Return [X, Y] of the center of cell containing provided text 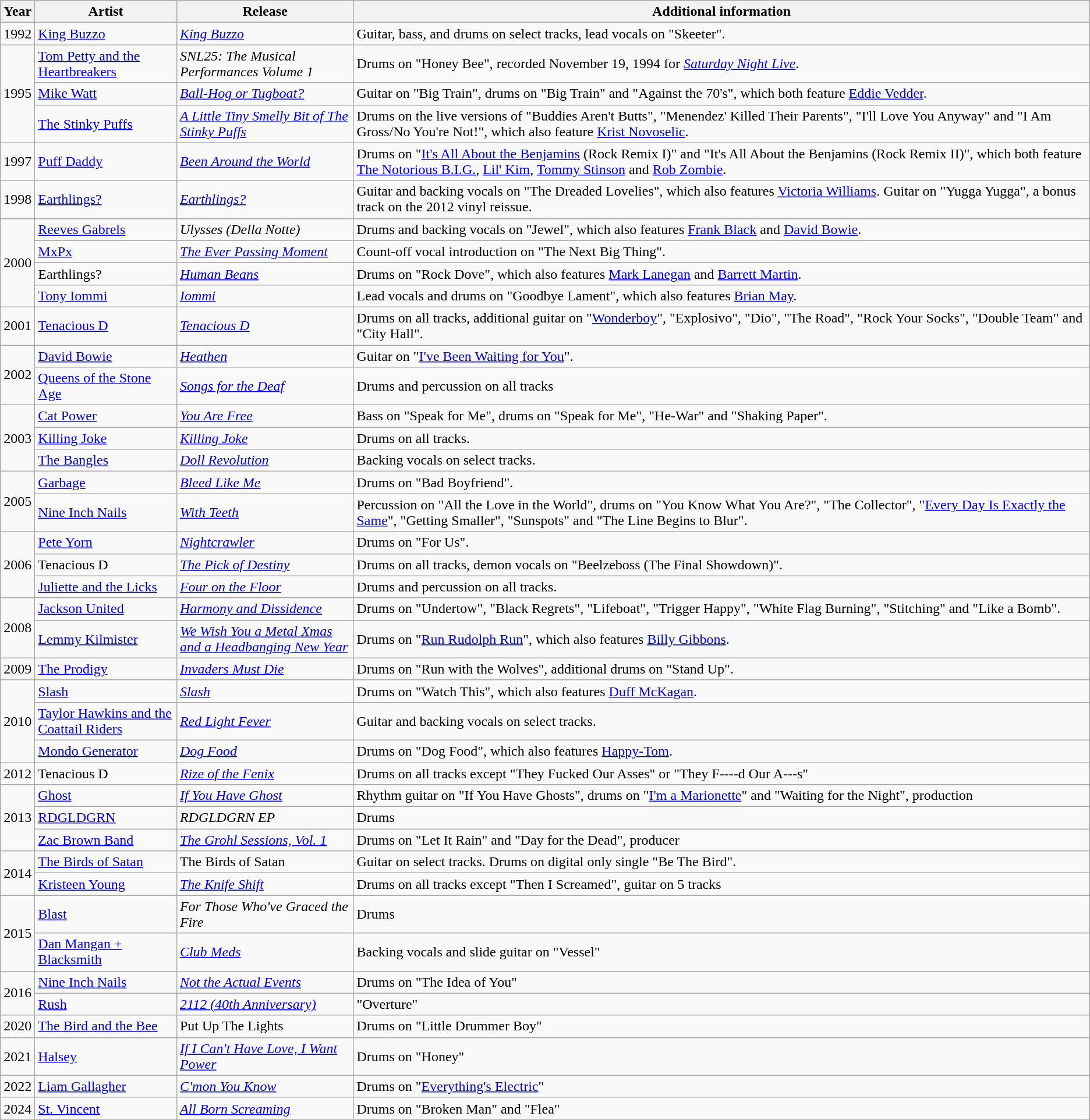
Heathen [265, 356]
Guitar on select tracks. Drums on digital only single "Be The Bird". [721, 862]
For Those Who've Graced the Fire [265, 914]
Jackson United [106, 609]
Juliette and the Licks [106, 587]
Drums on "Let It Rain" and "Day for the Dead", producer [721, 840]
Drums on all tracks. [721, 438]
Backing vocals and slide guitar on "Vessel" [721, 952]
The Pick of Destiny [265, 565]
The Prodigy [106, 669]
Drums and percussion on all tracks [721, 387]
Kristeen Young [106, 884]
Bleed Like Me [265, 483]
Iommi [265, 296]
2009 [17, 669]
Drums on all tracks, additional guitar on "Wonderboy", "Explosivo", "Dio", "The Road", "Rock Your Socks", "Double Team" and "City Hall". [721, 326]
Drums and percussion on all tracks. [721, 587]
2021 [17, 1056]
"Overture" [721, 1004]
We Wish You a Metal Xmas and a Headbanging New Year [265, 639]
Cat Power [106, 416]
C'mon You Know [265, 1086]
Drums on "Broken Man" and "Flea" [721, 1108]
Harmony and Dissidence [265, 609]
Guitar, bass, and drums on select tracks, lead vocals on "Skeeter". [721, 34]
Drums on "Rock Dove", which also features Mark Lanegan and Barrett Martin. [721, 274]
St. Vincent [106, 1108]
Ulysses (Della Notte) [265, 229]
Invaders Must Die [265, 669]
Additional information [721, 12]
Drums on "Undertow", "Black Regrets", "Lifeboat", "Trigger Happy", "White Flag Burning", "Stitching" and "Like a Bomb". [721, 609]
Drums on "For Us". [721, 543]
RDGLDGRN [106, 818]
Nightcrawler [265, 543]
Four on the Floor [265, 587]
A Little Tiny Smelly Bit of The Stinky Puffs [265, 123]
You Are Free [265, 416]
Reeves Gabrels [106, 229]
Drums on "Honey Bee", recorded November 19, 1994 for Saturday Night Live. [721, 64]
All Born Screaming [265, 1108]
Zac Brown Band [106, 840]
2000 [17, 263]
2010 [17, 721]
Liam Gallagher [106, 1086]
2112 (40th Anniversary) [265, 1004]
Been Around the World [265, 162]
MxPx [106, 251]
Release [265, 12]
Artist [106, 12]
Drums on "Honey" [721, 1056]
Mondo Generator [106, 751]
2020 [17, 1026]
Drums on "Little Drummer Boy" [721, 1026]
Rush [106, 1004]
Puff Daddy [106, 162]
The Knife Shift [265, 884]
Dan Mangan + Blacksmith [106, 952]
Year [17, 12]
Tom Petty and the Heartbreakers [106, 64]
Not the Actual Events [265, 982]
Count-off vocal introduction on "The Next Big Thing". [721, 251]
2012 [17, 774]
2001 [17, 326]
Rhythm guitar on "If You Have Ghosts", drums on "I'm a Marionette" and "Waiting for the Night", production [721, 796]
Drums on "Dog Food", which also features Happy-Tom. [721, 751]
Backing vocals on select tracks. [721, 460]
The Ever Passing Moment [265, 251]
Drums on "The Idea of You" [721, 982]
Drums on "Bad Boyfriend". [721, 483]
Taylor Hawkins and the Coattail Riders [106, 721]
2002 [17, 375]
Dog Food [265, 751]
If I Can't Have Love, I Want Power [265, 1056]
Red Light Fever [265, 721]
Guitar and backing vocals on select tracks. [721, 721]
1997 [17, 162]
Drums on all tracks except "Then I Screamed", guitar on 5 tracks [721, 884]
2005 [17, 502]
Drums and backing vocals on "Jewel", which also features Frank Black and David Bowie. [721, 229]
2013 [17, 818]
David Bowie [106, 356]
SNL25: The Musical Performances Volume 1 [265, 64]
RDGLDGRN EP [265, 818]
2014 [17, 873]
If You Have Ghost [265, 796]
Ghost [106, 796]
Lemmy Kilmister [106, 639]
Ball-Hog or Tugboat? [265, 94]
Human Beans [265, 274]
Doll Revolution [265, 460]
Bass on "Speak for Me", drums on "Speak for Me", "He-War" and "Shaking Paper". [721, 416]
1992 [17, 34]
Lead vocals and drums on "Goodbye Lament", which also features Brian May. [721, 296]
2024 [17, 1108]
Guitar on "Big Train", drums on "Big Train" and "Against the 70's", which both feature Eddie Vedder. [721, 94]
Rize of the Fenix [265, 774]
Halsey [106, 1056]
Drums on "Run with the Wolves", additional drums on "Stand Up". [721, 669]
Tony Iommi [106, 296]
2003 [17, 438]
2022 [17, 1086]
Pete Yorn [106, 543]
With Teeth [265, 512]
Drums on all tracks, demon vocals on "Beelzeboss (The Final Showdown)". [721, 565]
The Bird and the Bee [106, 1026]
Guitar on "I've Been Waiting for You". [721, 356]
Songs for the Deaf [265, 387]
2015 [17, 933]
1998 [17, 199]
Drums on all tracks except "They Fucked Our Asses" or "They F----d Our A---s" [721, 774]
Garbage [106, 483]
The Grohl Sessions, Vol. 1 [265, 840]
Blast [106, 914]
Put Up The Lights [265, 1026]
2008 [17, 628]
1995 [17, 94]
Queens of the Stone Age [106, 387]
Club Meds [265, 952]
The Stinky Puffs [106, 123]
The Bangles [106, 460]
2016 [17, 993]
Drums on "Watch This", which also features Duff McKagan. [721, 691]
2006 [17, 565]
Mike Watt [106, 94]
Drums on "Run Rudolph Run", which also features Billy Gibbons. [721, 639]
Drums on "Everything's Electric" [721, 1086]
